Provide the (X, Y) coordinate of the cell's center where the given text is located.  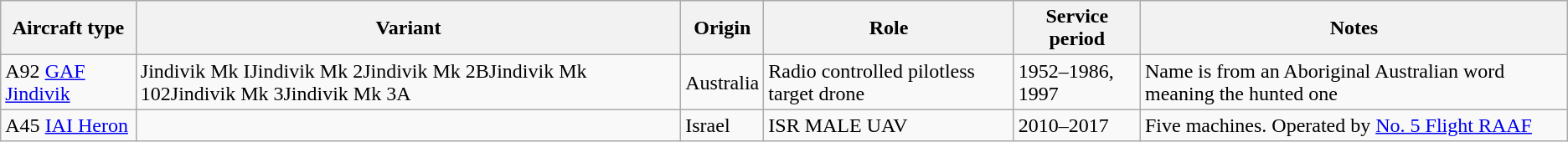
ISR MALE UAV (889, 125)
Origin (722, 28)
Notes (1354, 28)
Name is from an Aboriginal Australian word meaning the hunted one (1354, 82)
Aircraft type (69, 28)
Israel (722, 125)
A45 IAI Heron (69, 125)
Australia (722, 82)
Jindivik Mk IJindivik Mk 2Jindivik Mk 2BJindivik Mk 102Jindivik Mk 3Jindivik Mk 3A (408, 82)
2010–2017 (1077, 125)
1952–1986, 1997 (1077, 82)
Service period (1077, 28)
Variant (408, 28)
Five machines. Operated by No. 5 Flight RAAF (1354, 125)
Radio controlled pilotless target drone (889, 82)
A92 GAF Jindivik (69, 82)
Role (889, 28)
